Detect which cell encompasses the target text, then output its [X, Y] center coordinate. 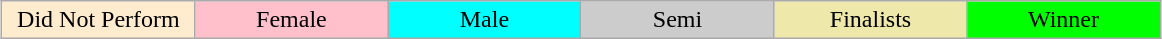
Semi [678, 20]
Male [484, 20]
Winner [1064, 20]
Female [292, 20]
Did Not Perform [98, 20]
Finalists [870, 20]
